Search for the cell housing the specified text and yield its (x, y) center coordinate. 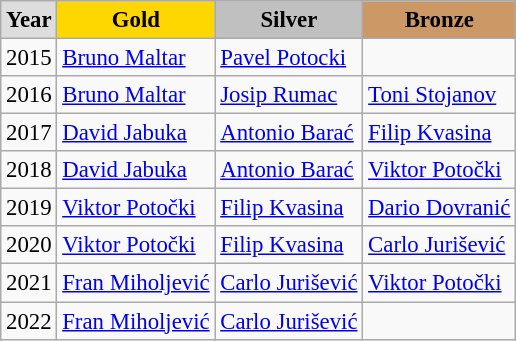
2019 (29, 208)
2016 (29, 95)
2015 (29, 58)
Year (29, 20)
2018 (29, 170)
Dario Dovranić (440, 208)
2017 (29, 133)
Pavel Potocki (289, 58)
2020 (29, 245)
Bronze (440, 20)
2021 (29, 283)
Josip Rumac (289, 95)
Gold (136, 20)
Silver (289, 20)
Toni Stojanov (440, 95)
2022 (29, 321)
